Scan for the cell matching the given text and deliver its [X, Y] coordinate at center. 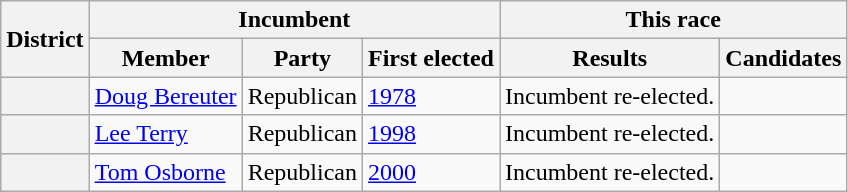
1998 [432, 134]
2000 [432, 172]
Results [610, 58]
Member [166, 58]
This race [674, 20]
Incumbent [294, 20]
Tom Osborne [166, 172]
Candidates [784, 58]
First elected [432, 58]
Doug Bereuter [166, 96]
Party [302, 58]
Lee Terry [166, 134]
1978 [432, 96]
District [45, 39]
